Return [X, Y] of the center of cell containing provided text 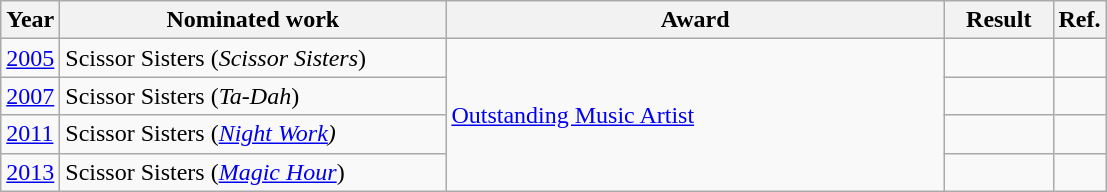
Ref. [1080, 20]
Scissor Sisters (Scissor Sisters) [253, 58]
2005 [30, 58]
Scissor Sisters (Magic Hour) [253, 172]
Outstanding Music Artist [696, 115]
Nominated work [253, 20]
Award [696, 20]
Scissor Sisters (Night Work) [253, 134]
2007 [30, 96]
2011 [30, 134]
Result [998, 20]
Scissor Sisters (Ta-Dah) [253, 96]
Year [30, 20]
2013 [30, 172]
